Identify which cell holds the provided text, then report its (X, Y) central coordinate. 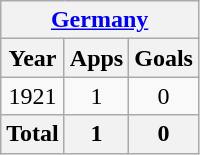
Goals (164, 58)
Germany (100, 20)
Total (33, 134)
Year (33, 58)
1921 (33, 96)
Apps (96, 58)
